Locate the cell with the specified text and output its [X, Y] center coordinate. 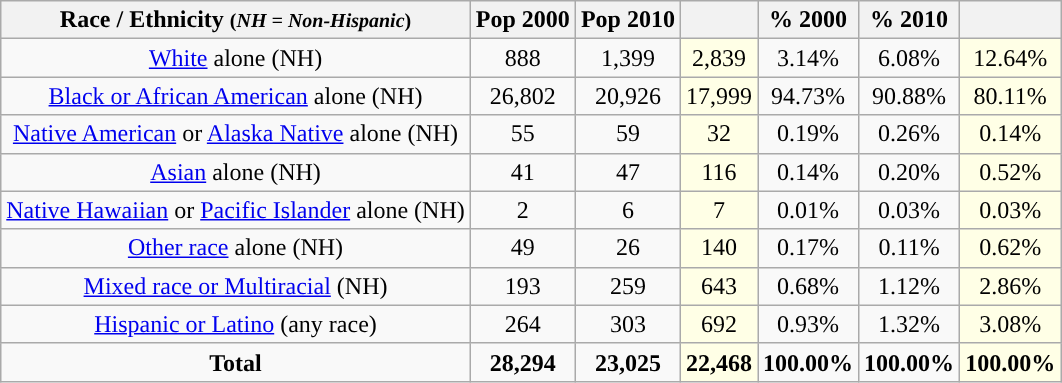
94.73% [808, 96]
6.08% [910, 58]
26 [628, 248]
Asian alone (NH) [236, 172]
Pop 2000 [522, 20]
1,399 [628, 58]
140 [718, 248]
259 [628, 286]
59 [628, 134]
0.68% [808, 286]
692 [718, 324]
303 [628, 324]
22,468 [718, 362]
Pop 2010 [628, 20]
2 [522, 210]
1.32% [910, 324]
White alone (NH) [236, 58]
90.88% [910, 96]
80.11% [1010, 96]
6 [628, 210]
2.86% [1010, 286]
0.01% [808, 210]
41 [522, 172]
20,926 [628, 96]
32 [718, 134]
Native Hawaiian or Pacific Islander alone (NH) [236, 210]
7 [718, 210]
17,999 [718, 96]
Black or African American alone (NH) [236, 96]
116 [718, 172]
12.64% [1010, 58]
Mixed race or Multiracial (NH) [236, 286]
193 [522, 286]
0.20% [910, 172]
3.14% [808, 58]
2,839 [718, 58]
0.62% [1010, 248]
55 [522, 134]
Hispanic or Latino (any race) [236, 324]
Native American or Alaska Native alone (NH) [236, 134]
3.08% [1010, 324]
49 [522, 248]
0.26% [910, 134]
Other race alone (NH) [236, 248]
23,025 [628, 362]
Total [236, 362]
1.12% [910, 286]
47 [628, 172]
28,294 [522, 362]
0.11% [910, 248]
0.19% [808, 134]
264 [522, 324]
% 2000 [808, 20]
888 [522, 58]
26,802 [522, 96]
Race / Ethnicity (NH = Non-Hispanic) [236, 20]
643 [718, 286]
0.93% [808, 324]
0.52% [1010, 172]
0.17% [808, 248]
% 2010 [910, 20]
